Output the [X, Y] coordinate of the center of the cell containing the given text.  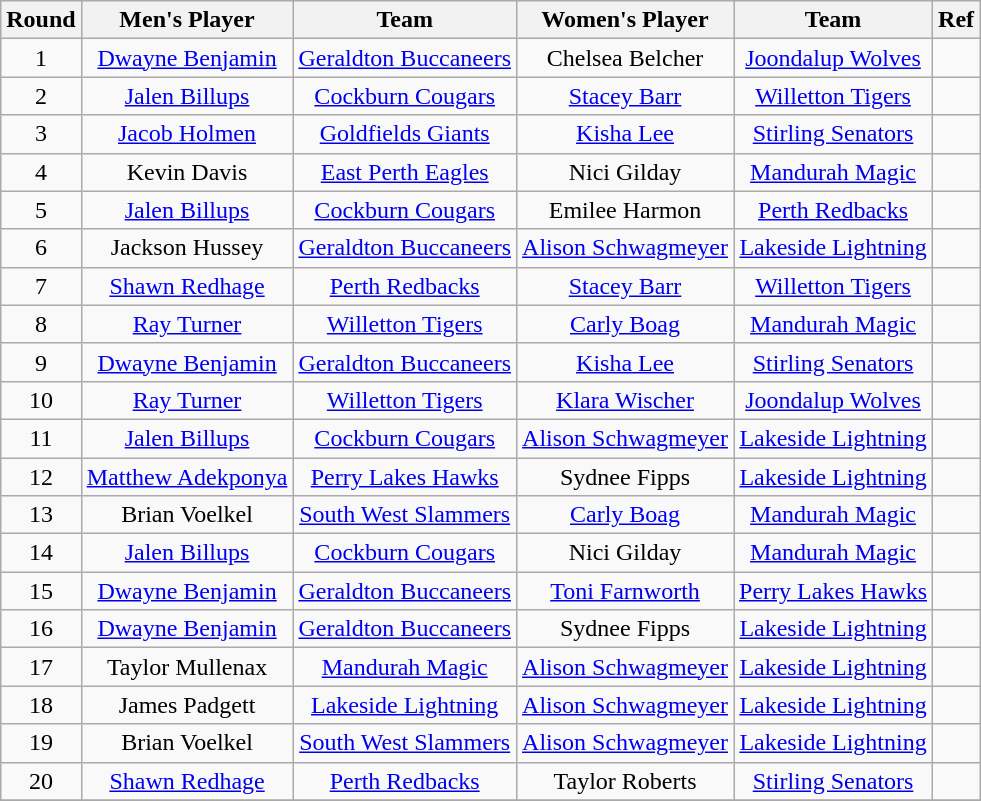
Taylor Mullenax [187, 667]
Ref [956, 20]
Toni Farnworth [626, 591]
Taylor Roberts [626, 781]
10 [41, 400]
Matthew Adekponya [187, 477]
3 [41, 134]
20 [41, 781]
8 [41, 324]
19 [41, 743]
15 [41, 591]
18 [41, 705]
Women's Player [626, 20]
East Perth Eagles [405, 172]
14 [41, 553]
Jacob Holmen [187, 134]
9 [41, 362]
6 [41, 248]
4 [41, 172]
16 [41, 629]
Men's Player [187, 20]
Chelsea Belcher [626, 58]
13 [41, 515]
Goldfields Giants [405, 134]
17 [41, 667]
Jackson Hussey [187, 248]
1 [41, 58]
Round [41, 20]
Emilee Harmon [626, 210]
Kevin Davis [187, 172]
Klara Wischer [626, 400]
11 [41, 438]
2 [41, 96]
James Padgett [187, 705]
5 [41, 210]
12 [41, 477]
7 [41, 286]
